Provide the [X, Y] coordinate of the cell's center where the given text is located.  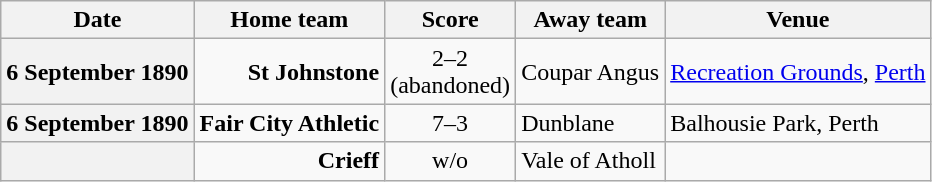
Away team [590, 20]
Score [450, 20]
Dunblane [590, 123]
Crieff [290, 161]
Date [98, 20]
Home team [290, 20]
St Johnstone [290, 72]
2–2(abandoned) [450, 72]
Coupar Angus [590, 72]
w/o [450, 161]
Vale of Atholl [590, 161]
Recreation Grounds, Perth [798, 72]
7–3 [450, 123]
Balhousie Park, Perth [798, 123]
Venue [798, 20]
Fair City Athletic [290, 123]
